Return (X, Y) of the center of cell containing provided text 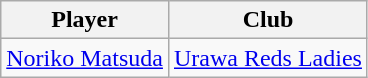
Urawa Reds Ladies (268, 58)
Club (268, 20)
Player (85, 20)
Noriko Matsuda (85, 58)
